Scan for the cell matching the given text and deliver its (x, y) coordinate at center. 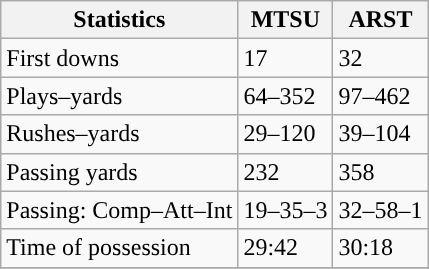
32 (380, 58)
First downs (120, 58)
ARST (380, 20)
29:42 (286, 248)
Statistics (120, 20)
Plays–yards (120, 96)
39–104 (380, 134)
29–120 (286, 134)
Rushes–yards (120, 134)
358 (380, 172)
Passing yards (120, 172)
17 (286, 58)
64–352 (286, 96)
97–462 (380, 96)
32–58–1 (380, 210)
MTSU (286, 20)
Passing: Comp–Att–Int (120, 210)
19–35–3 (286, 210)
232 (286, 172)
30:18 (380, 248)
Time of possession (120, 248)
